Return the (x, y) coordinate for the center point of the cell that contains the specified text.  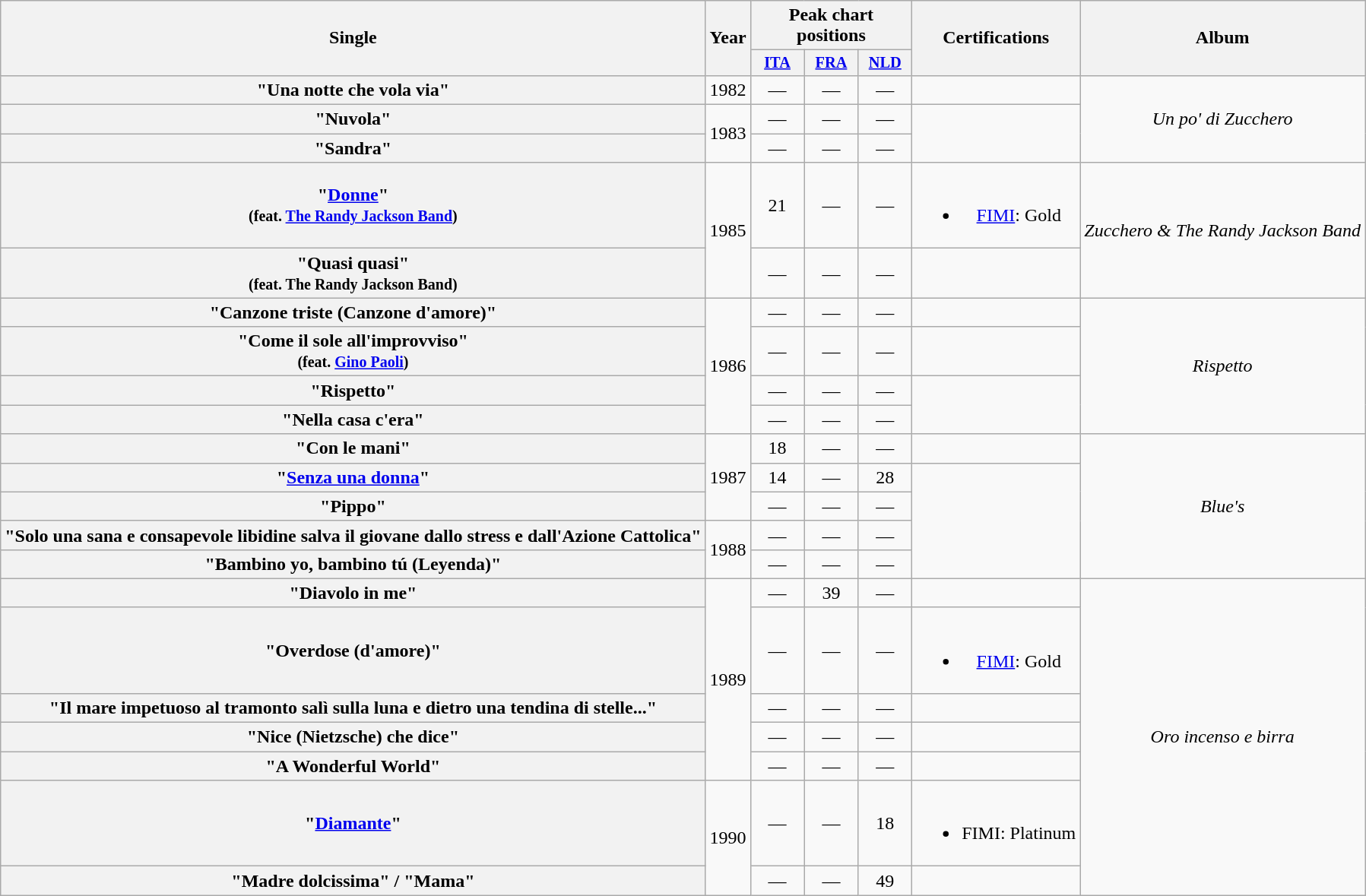
"Diavolo in me" (353, 593)
14 (777, 477)
FRA (832, 63)
NLD (885, 63)
"Nuvola" (353, 119)
Zucchero & The Randy Jackson Band (1222, 230)
Year (728, 38)
"Nella casa c'era" (353, 420)
28 (885, 477)
1983 (728, 134)
"Quasi quasi"(feat. The Randy Jackson Band) (353, 274)
1987 (728, 477)
21 (777, 205)
"Diamante" (353, 824)
1990 (728, 837)
"Senza una donna" (353, 477)
Single (353, 38)
"Pippo" (353, 506)
Oro incenso e birra (1222, 736)
Album (1222, 38)
"Bambino yo, bambino tú (Leyenda)" (353, 564)
"Donne"(feat. The Randy Jackson Band) (353, 205)
"Come il sole all'improvviso"(feat. Gino Paoli) (353, 351)
Certifications (996, 38)
ITA (777, 63)
1982 (728, 90)
Un po' di Zucchero (1222, 119)
49 (885, 881)
"Nice (Nietzsche) che dice" (353, 737)
"Una notte che vola via" (353, 90)
"Con le mani" (353, 448)
"Rispetto" (353, 391)
"Il mare impetuoso al tramonto salì sulla luna e dietro una tendina di stelle..." (353, 708)
1989 (728, 679)
"Canzone triste (Canzone d'amore)" (353, 312)
"A Wonderful World" (353, 766)
1988 (728, 549)
Peak chart positions (832, 26)
39 (832, 593)
Blue's (1222, 506)
FIMI: Platinum (996, 824)
"Solo una sana e consapevole libidine salva il giovane dallo stress e dall'Azione Cattolica" (353, 535)
"Sandra" (353, 148)
1986 (728, 366)
1985 (728, 230)
"Madre dolcissima" / "Mama" (353, 881)
"Overdose (d'amore)" (353, 651)
Rispetto (1222, 366)
